For the text-containing cell, return its midpoint in [X, Y] coordinate format. 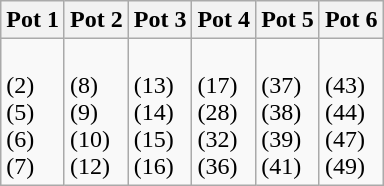
(37) (38) (39) (41) [288, 112]
(17) (28) (32) (36) [224, 112]
(2) (5) (6) (7) [33, 112]
Pot 5 [288, 20]
Pot 1 [33, 20]
Pot 2 [96, 20]
Pot 6 [351, 20]
(43) (44) (47) (49) [351, 112]
(13) (14) (15) (16) [160, 112]
(8) (9) (10) (12) [96, 112]
Pot 3 [160, 20]
Pot 4 [224, 20]
